Return the (x, y) coordinate for the center point of the cell that contains the specified text.  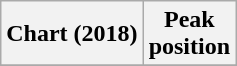
Chart (2018) (72, 34)
Peak position (189, 34)
